Identify which cell holds the provided text, then report its [X, Y] central coordinate. 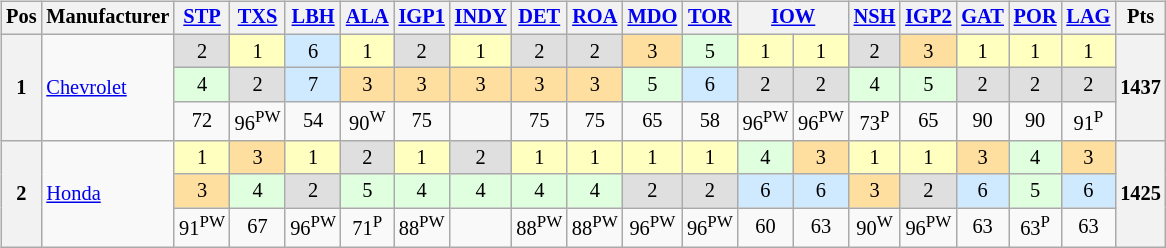
91P [1088, 122]
63P [1036, 228]
Pos [21, 18]
MDO [653, 18]
TXS [258, 18]
54 [313, 122]
STP [202, 18]
IOW [794, 18]
7 [313, 85]
60 [766, 228]
IGP2 [928, 18]
72 [202, 122]
58 [710, 122]
INDY [481, 18]
TOR [710, 18]
NSH [875, 18]
Chevrolet [108, 87]
ROA [595, 18]
POR [1036, 18]
71P [368, 228]
IGP1 [422, 18]
1425 [1140, 194]
LAG [1088, 18]
DET [539, 18]
1437 [1140, 87]
GAT [982, 18]
91PW [202, 228]
73P [875, 122]
67 [258, 228]
ALA [368, 18]
Manufacturer [108, 18]
LBH [313, 18]
Pts [1140, 18]
Honda [108, 194]
